Detect which cell encompasses the target text, then output its [X, Y] center coordinate. 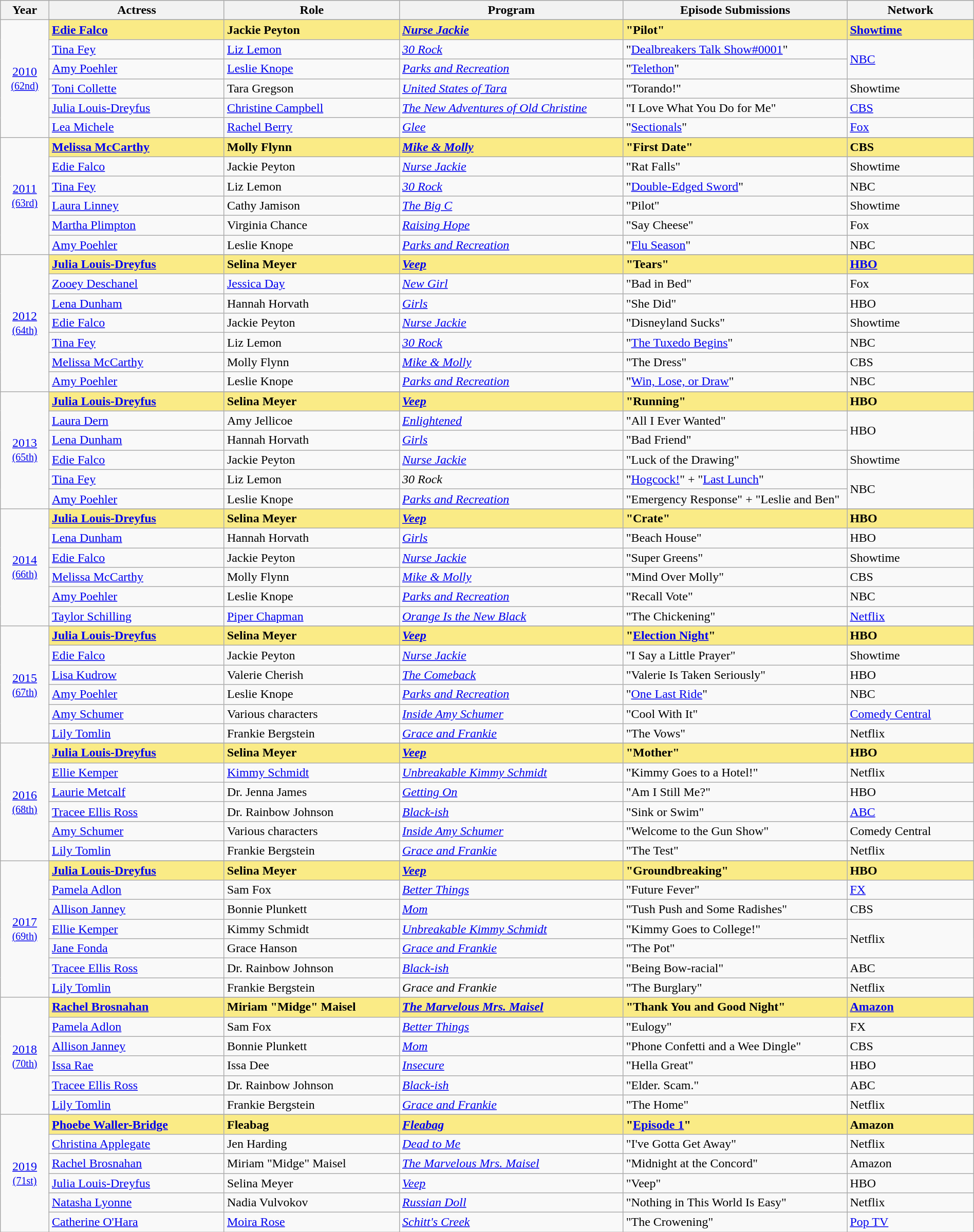
"I Say a Little Prayer" [735, 655]
New Girl [511, 284]
Getting On [511, 792]
Year [25, 10]
Phoebe Waller-Bridge [137, 1124]
"I've Gotta Get Away" [735, 1144]
Lisa Kudrow [137, 675]
"Valerie Is Taken Seriously" [735, 675]
"The Crowening" [735, 1222]
Actress [137, 10]
Cathy Jamison [311, 205]
"Recall Vote" [735, 597]
"Election Night" [735, 636]
"The Vows" [735, 733]
Toni Collette [137, 88]
Lea Michele [137, 127]
Catherine O'Hara [137, 1222]
"The Tuxedo Begins" [735, 343]
"The Home" [735, 1105]
Russian Doll [511, 1203]
2017(69th) [25, 929]
"Am I Still Me?" [735, 792]
Virginia Chance [311, 225]
"One Last Ride" [735, 694]
"She Did" [735, 304]
"Crate" [735, 518]
2018(70th) [25, 1056]
"Hella Great" [735, 1066]
"The Pot" [735, 949]
"Hogcock!" + "Last Lunch" [735, 479]
"The Dress" [735, 362]
"Telethon" [735, 69]
"Cool With It" [735, 714]
The Big C [511, 205]
"Tush Push and Some Radishes" [735, 909]
Taylor Schilling [137, 616]
"Midnight at the Concord" [735, 1163]
"First Date" [735, 147]
"Say Cheese" [735, 225]
"Mother" [735, 753]
2016(68th) [25, 802]
Program [511, 10]
2015(67th) [25, 685]
2014(66th) [25, 567]
"Super Greens" [735, 557]
"Elder. Scam." [735, 1085]
Pop TV [910, 1222]
"Disneyland Sucks" [735, 323]
"Welcome to the Gun Show" [735, 831]
"Luck of the Drawing" [735, 460]
Amy Jellicoe [311, 421]
Zooey Deschanel [137, 284]
Laura Linney [137, 205]
"Groundbreaking" [735, 870]
Piper Chapman [311, 616]
Laurie Metcalf [137, 792]
The New Adventures of Old Christine [511, 108]
Natasha Lyonne [137, 1203]
"The Chickening" [735, 616]
Laura Dern [137, 421]
2013(65th) [25, 450]
"Kimmy Goes to College!" [735, 929]
Christine Campbell [311, 108]
Enlightened [511, 421]
"Flu Season" [735, 245]
Tara Gregson [311, 88]
Valerie Cherish [311, 675]
Jen Harding [311, 1144]
"Dealbreakers Talk Show#0001" [735, 49]
"Eulogy" [735, 1027]
"Emergency Response" + "Leslie and Ben" [735, 499]
2012(64th) [25, 323]
"Tears" [735, 264]
Christina Applegate [137, 1144]
Schitt's Creek [511, 1222]
United States of Tara [511, 88]
"Nothing in This World Is Easy" [735, 1203]
Rachel Berry [311, 127]
"I Love What You Do for Me" [735, 108]
"Bad Friend" [735, 440]
Network [910, 10]
Dead to Me [511, 1144]
"Mind Over Molly" [735, 577]
Jessica Day [311, 284]
Orange Is the New Black [511, 616]
"Double-Edged Sword" [735, 186]
Moira Rose [311, 1222]
"Future Fever" [735, 890]
The Comeback [511, 675]
"Veep" [735, 1183]
"Episode 1" [735, 1124]
"Rat Falls" [735, 166]
"Sectionals" [735, 127]
"Win, Lose, or Draw" [735, 382]
"Running" [735, 401]
"The Burglary" [735, 988]
Raising Hope [511, 225]
Role [311, 10]
Episode Submissions [735, 10]
Issa Rae [137, 1066]
Grace Hanson [311, 949]
Jane Fonda [137, 949]
"Being Bow-racial" [735, 968]
"Kimmy Goes to a Hotel!" [735, 772]
Martha Plimpton [137, 225]
"The Test" [735, 850]
Insecure [511, 1066]
"Thank You and Good Night" [735, 1007]
2019(71st) [25, 1173]
Glee [511, 127]
Dr. Jenna James [311, 792]
"Torando!" [735, 88]
Nadia Vulvokov [311, 1203]
2010(62nd) [25, 79]
"Beach House" [735, 538]
"Phone Confetti and a Wee Dingle" [735, 1046]
Issa Dee [311, 1066]
"Bad in Bed" [735, 284]
2011(63rd) [25, 196]
"Sink or Swim" [735, 811]
"All I Ever Wanted" [735, 421]
